Provide the (x, y) coordinate of the cell's center where the given text is located.  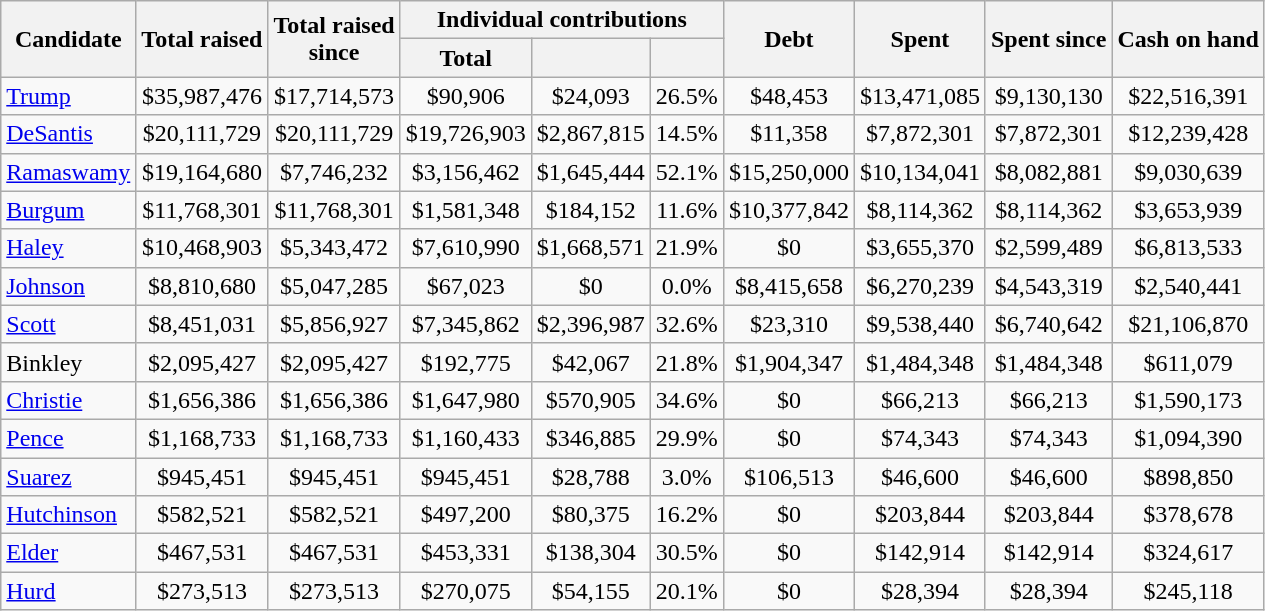
Spent since (1048, 39)
$8,415,658 (788, 286)
$2,867,815 (590, 134)
$7,610,990 (466, 248)
Total raised (202, 39)
$1,160,433 (466, 438)
$12,239,428 (1188, 134)
$9,130,130 (1048, 96)
$192,775 (466, 362)
$10,468,903 (202, 248)
$270,075 (466, 591)
$5,047,285 (334, 286)
$184,152 (590, 210)
$378,678 (1188, 515)
Pence (68, 438)
$1,645,444 (590, 172)
29.9% (686, 438)
Trump (68, 96)
$8,810,680 (202, 286)
$8,082,881 (1048, 172)
$42,067 (590, 362)
30.5% (686, 553)
Cash on hand (1188, 39)
$17,714,573 (334, 96)
0.0% (686, 286)
Total raisedsince (334, 39)
Spent (920, 39)
Debt (788, 39)
$10,134,041 (920, 172)
Hurd (68, 591)
$1,904,347 (788, 362)
16.2% (686, 515)
$48,453 (788, 96)
$2,540,441 (1188, 286)
21.8% (686, 362)
$10,377,842 (788, 210)
$1,581,348 (466, 210)
$13,471,085 (920, 96)
Individual contributions (562, 20)
$19,726,903 (466, 134)
Haley (68, 248)
$1,094,390 (1188, 438)
$453,331 (466, 553)
$7,345,862 (466, 324)
$2,599,489 (1048, 248)
Scott (68, 324)
$5,343,472 (334, 248)
$28,788 (590, 477)
$80,375 (590, 515)
DeSantis (68, 134)
32.6% (686, 324)
$90,906 (466, 96)
14.5% (686, 134)
$67,023 (466, 286)
$24,093 (590, 96)
Total (466, 58)
52.1% (686, 172)
$15,250,000 (788, 172)
Suarez (68, 477)
$3,156,462 (466, 172)
Burgum (68, 210)
$4,543,319 (1048, 286)
21.9% (686, 248)
$19,164,680 (202, 172)
$9,538,440 (920, 324)
$138,304 (590, 553)
$6,813,533 (1188, 248)
$106,513 (788, 477)
Johnson (68, 286)
$3,655,370 (920, 248)
$23,310 (788, 324)
Binkley (68, 362)
Candidate (68, 39)
$11,358 (788, 134)
$570,905 (590, 400)
$6,740,642 (1048, 324)
3.0% (686, 477)
$2,396,987 (590, 324)
$54,155 (590, 591)
Hutchinson (68, 515)
$7,746,232 (334, 172)
$9,030,639 (1188, 172)
Ramaswamy (68, 172)
$1,590,173 (1188, 400)
$497,200 (466, 515)
$8,451,031 (202, 324)
34.6% (686, 400)
$245,118 (1188, 591)
$898,850 (1188, 477)
26.5% (686, 96)
$1,668,571 (590, 248)
Elder (68, 553)
$346,885 (590, 438)
11.6% (686, 210)
$35,987,476 (202, 96)
$324,617 (1188, 553)
20.1% (686, 591)
$5,856,927 (334, 324)
$6,270,239 (920, 286)
$3,653,939 (1188, 210)
$611,079 (1188, 362)
Christie (68, 400)
$1,647,980 (466, 400)
$22,516,391 (1188, 96)
$21,106,870 (1188, 324)
